Return the (x, y) coordinate for the center point of the cell that contains the specified text.  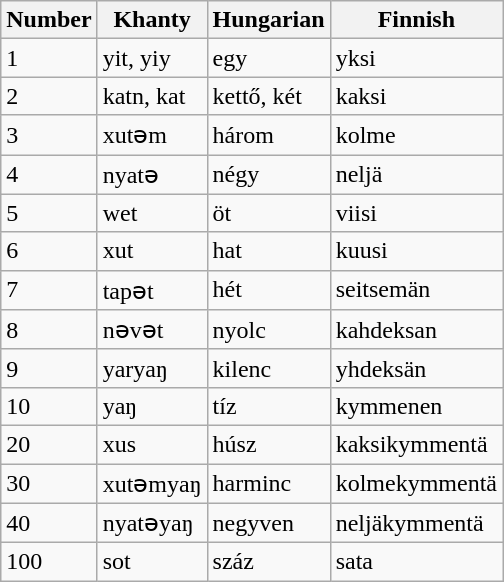
kolmekymmentä (416, 484)
nyatə (152, 174)
Hungarian (268, 20)
kaksikymmentä (416, 444)
seitsemän (416, 290)
20 (49, 444)
5 (49, 213)
10 (49, 406)
4 (49, 174)
öt (268, 213)
nyatəyaŋ (152, 523)
harminc (268, 484)
2 (49, 96)
négy (268, 174)
9 (49, 368)
xutəm (152, 135)
húsz (268, 444)
neljä (416, 174)
hét (268, 290)
yhdeksän (416, 368)
tapət (152, 290)
yksi (416, 58)
száz (268, 562)
3 (49, 135)
neljäkymmentä (416, 523)
tíz (268, 406)
kettő, két (268, 96)
kuusi (416, 251)
kolme (416, 135)
8 (49, 330)
Number (49, 20)
három (268, 135)
30 (49, 484)
yaryaŋ (152, 368)
kahdeksan (416, 330)
kilenc (268, 368)
katn, kat (152, 96)
egy (268, 58)
40 (49, 523)
yit, yiy (152, 58)
negyven (268, 523)
Finnish (416, 20)
7 (49, 290)
viisi (416, 213)
hat (268, 251)
100 (49, 562)
6 (49, 251)
wet (152, 213)
xut (152, 251)
nyolc (268, 330)
sot (152, 562)
nəvət (152, 330)
sata (416, 562)
kymmenen (416, 406)
xutəmyaŋ (152, 484)
kaksi (416, 96)
1 (49, 58)
Khanty (152, 20)
yaŋ (152, 406)
xus (152, 444)
